Pinpoint the cell where the given text exists, returning its (x, y) midpoint coordinate. 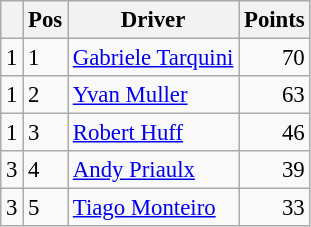
Points (274, 20)
33 (274, 208)
4 (46, 170)
Driver (154, 20)
5 (46, 208)
Robert Huff (154, 133)
Gabriele Tarquini (154, 58)
63 (274, 95)
Pos (46, 20)
Tiago Monteiro (154, 208)
70 (274, 58)
Yvan Muller (154, 95)
46 (274, 133)
39 (274, 170)
Andy Priaulx (154, 170)
2 (46, 95)
